Capture the cell that displays the provided text and extract its [x, y] central coordinate. 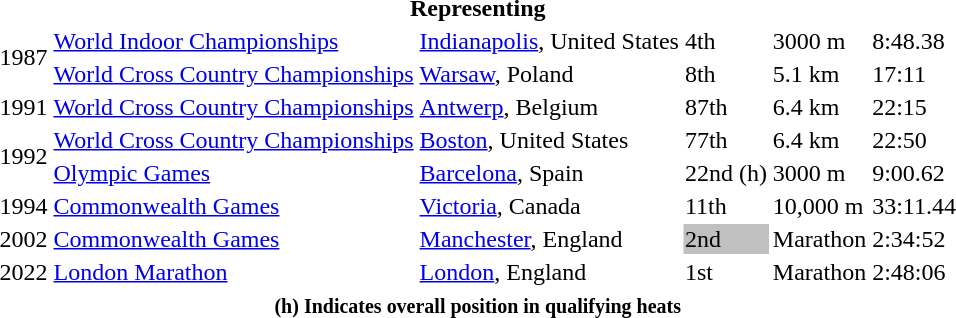
Indianapolis, United States [549, 41]
Warsaw, Poland [549, 74]
Barcelona, Spain [549, 173]
87th [726, 107]
4th [726, 41]
22nd (h) [726, 173]
8th [726, 74]
Victoria, Canada [549, 206]
5.1 km [819, 74]
11th [726, 206]
1st [726, 272]
10,000 m [819, 206]
London, England [549, 272]
2nd [726, 239]
Boston, United States [549, 140]
77th [726, 140]
Olympic Games [234, 173]
Manchester, England [549, 239]
Antwerp, Belgium [549, 107]
World Indoor Championships [234, 41]
London Marathon [234, 272]
